Return (X, Y) of the center of cell containing provided text 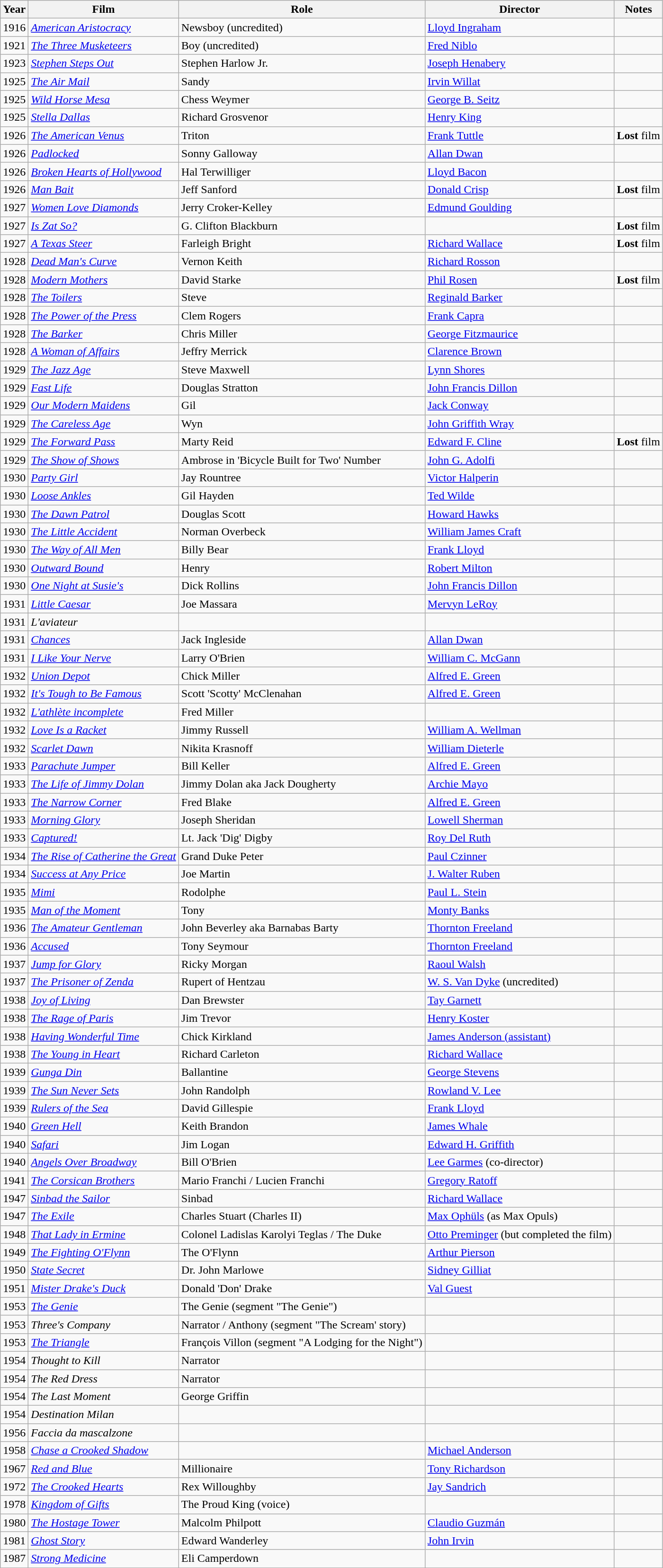
1980 (14, 1523)
Douglas Scott (302, 514)
The Proud King (voice) (302, 1505)
Douglas Stratton (302, 388)
Director (520, 9)
Joy of Living (103, 1000)
Henry Koster (520, 1018)
Angels Over Broadway (103, 1162)
Bill Keller (302, 766)
Destination Milan (103, 1415)
The Barker (103, 334)
Ambrose in 'Bicycle Built for Two' Number (302, 460)
Loose Ankles (103, 496)
Sidney Gilliat (520, 1270)
Edward H. Griffith (520, 1144)
Scott 'Scotty' McClenahan (302, 694)
John Beverley aka Barnabas Barty (302, 928)
Boy (uncredited) (302, 45)
Chances (103, 640)
Lloyd Bacon (520, 171)
Three's Company (103, 1324)
Richard Carleton (302, 1054)
The Rage of Paris (103, 1018)
Sonny Galloway (302, 153)
Ted Wilde (520, 496)
Clarence Brown (520, 352)
Newsboy (uncredited) (302, 27)
Jim Logan (302, 1144)
Chase a Crooked Shadow (103, 1451)
The Young in Heart (103, 1054)
Billy Bear (302, 550)
Jim Trevor (302, 1018)
Claudio Guzmán (520, 1523)
Jay Sandrich (520, 1487)
George B. Seitz (520, 99)
Little Caesar (103, 604)
Otto Preminger (but completed the film) (520, 1234)
Love Is a Racket (103, 730)
1916 (14, 27)
Gunga Din (103, 1072)
James Anderson (assistant) (520, 1036)
1948 (14, 1234)
I Like Your Nerve (103, 658)
Rupert of Hentzau (302, 982)
G. Clifton Blackburn (302, 226)
The Last Moment (103, 1397)
A Woman of Affairs (103, 352)
Millionaire (302, 1469)
Dan Brewster (302, 1000)
Arthur Pierson (520, 1252)
Tay Garnett (520, 1000)
Our Modern Maidens (103, 406)
Rulers of the Sea (103, 1108)
Jimmy Russell (302, 730)
Scarlet Dawn (103, 748)
One Night at Susie's (103, 586)
1923 (14, 63)
Howard Hawks (520, 514)
Broken Hearts of Hollywood (103, 171)
Thought to Kill (103, 1360)
Gregory Ratoff (520, 1180)
The Forward Pass (103, 442)
L'athlète incomplete (103, 712)
William A. Wellman (520, 730)
Larry O'Brien (302, 658)
1956 (14, 1433)
Green Hell (103, 1126)
The Rise of Catherine the Great (103, 856)
1950 (14, 1270)
William C. McGann (520, 658)
Keith Brandon (302, 1126)
Michael Anderson (520, 1451)
The Triangle (103, 1342)
Man Bait (103, 189)
Rodolphe (302, 892)
Max Ophüls (as Max Opuls) (520, 1216)
Steve (302, 298)
Jack Conway (520, 406)
Women Love Diamonds (103, 207)
Jerry Croker-Kelley (302, 207)
Strong Medicine (103, 1559)
Chick Miller (302, 676)
Joe Martin (302, 874)
The Narrow Corner (103, 802)
Chick Kirkland (302, 1036)
Raoul Walsh (520, 964)
Joe Massara (302, 604)
Bill O'Brien (302, 1162)
Norman Overbeck (302, 532)
The Careless Age (103, 424)
Modern Mothers (103, 280)
1921 (14, 45)
Paul L. Stein (520, 892)
Notes (638, 9)
Dr. John Marlowe (302, 1270)
Robert Milton (520, 568)
John Randolph (302, 1090)
The Genie (103, 1306)
1949 (14, 1252)
State Secret (103, 1270)
Morning Glory (103, 820)
Dick Rollins (302, 586)
Role (302, 9)
The Prisoner of Zenda (103, 982)
Joseph Sheridan (302, 820)
The O'Flynn (302, 1252)
Hal Terwilliger (302, 171)
Vernon Keith (302, 262)
The Dawn Patrol (103, 514)
Captured! (103, 838)
Roy Del Ruth (520, 838)
Padlocked (103, 153)
The Sun Never Sets (103, 1090)
Val Guest (520, 1288)
William James Craft (520, 532)
The Exile (103, 1216)
J. Walter Ruben (520, 874)
Party Girl (103, 478)
Jack Ingleside (302, 640)
Is Zat So? (103, 226)
Eli Camperdown (302, 1559)
Reginald Barker (520, 298)
The Amateur Gentleman (103, 928)
Triton (302, 135)
Steve Maxwell (302, 370)
Donald Crisp (520, 189)
A Texas Steer (103, 244)
Union Depot (103, 676)
Phil Rosen (520, 280)
Malcolm Philpott (302, 1523)
Joseph Henabery (520, 63)
The Way of All Men (103, 550)
Sinbad the Sailor (103, 1198)
1951 (14, 1288)
Safari (103, 1144)
The American Venus (103, 135)
Fred Blake (302, 802)
Stephen Harlow Jr. (302, 63)
Lloyd Ingraham (520, 27)
Red and Blue (103, 1469)
Wild Horse Mesa (103, 99)
The Power of the Press (103, 316)
Fred Miller (302, 712)
That Lady in Ermine (103, 1234)
Chris Miller (302, 334)
The Three Musketeers (103, 45)
The Toilers (103, 298)
David Gillespie (302, 1108)
Archie Mayo (520, 784)
Accused (103, 946)
Kingdom of Gifts (103, 1505)
Lynn Shores (520, 370)
The Fighting O'Flynn (103, 1252)
Jimmy Dolan aka Jack Dougherty (302, 784)
W. S. Van Dyke (uncredited) (520, 982)
Grand Duke Peter (302, 856)
Having Wonderful Time (103, 1036)
Farleigh Bright (302, 244)
Outward Bound (103, 568)
Marty Reid (302, 442)
Success at Any Price (103, 874)
Faccia da mascalzone (103, 1433)
Lowell Sherman (520, 820)
George Griffin (302, 1397)
Richard Rosson (520, 262)
Year (14, 9)
Clem Rogers (302, 316)
Edmund Goulding (520, 207)
Narrator / Anthony (segment "The Scream' story) (302, 1324)
The Show of Shows (103, 460)
François Villon (segment "A Lodging for the Night") (302, 1342)
1981 (14, 1541)
The Hostage Tower (103, 1523)
The Air Mail (103, 81)
John G. Adolfi (520, 460)
Stephen Steps Out (103, 63)
Fred Niblo (520, 45)
Mervyn LeRoy (520, 604)
Richard Grosvenor (302, 117)
American Aristocracy (103, 27)
Frank Capra (520, 316)
Irvin Willat (520, 81)
Sinbad (302, 1198)
Lee Garmes (co-director) (520, 1162)
Jeffry Merrick (302, 352)
1967 (14, 1469)
1972 (14, 1487)
Rowland V. Lee (520, 1090)
The Jazz Age (103, 370)
Stella Dallas (103, 117)
Film (103, 9)
Jay Rountree (302, 478)
Jeff Sanford (302, 189)
Fast Life (103, 388)
Man of the Moment (103, 910)
George Stevens (520, 1072)
Edward F. Cline (520, 442)
Henry (302, 568)
Sandy (302, 81)
1987 (14, 1559)
1958 (14, 1451)
Chess Weymer (302, 99)
Tony (302, 910)
Wyn (302, 424)
Parachute Jumper (103, 766)
James Whale (520, 1126)
The Little Accident (103, 532)
Jump for Glory (103, 964)
Frank Tuttle (520, 135)
Charles Stuart (Charles II) (302, 1216)
Gil (302, 406)
1978 (14, 1505)
Henry King (520, 117)
George Fitzmaurice (520, 334)
Colonel Ladislas Karolyi Teglas / The Duke (302, 1234)
Edward Wanderley (302, 1541)
Tony Richardson (520, 1469)
Ballantine (302, 1072)
Paul Czinner (520, 856)
Monty Banks (520, 910)
Dead Man's Curve (103, 262)
The Corsican Brothers (103, 1180)
Ricky Morgan (302, 964)
Tony Seymour (302, 946)
The Crooked Hearts (103, 1487)
Mimi (103, 892)
Rex Willoughby (302, 1487)
Lt. Jack 'Dig' Digby (302, 838)
John Irvin (520, 1541)
David Starke (302, 280)
Mister Drake's Duck (103, 1288)
John Griffith Wray (520, 424)
The Genie (segment "The Genie") (302, 1306)
It's Tough to Be Famous (103, 694)
1941 (14, 1180)
William Dieterle (520, 748)
Ghost Story (103, 1541)
Donald 'Don' Drake (302, 1288)
L'aviateur (103, 622)
Gil Hayden (302, 496)
Victor Halperin (520, 478)
Mario Franchi / Lucien Franchi (302, 1180)
The Red Dress (103, 1379)
Nikita Krasnoff (302, 748)
The Life of Jimmy Dolan (103, 784)
